Provide the (x, y) coordinate of the cell's center where the given text is located.  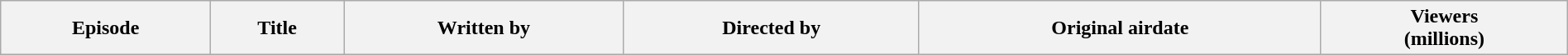
Directed by (771, 28)
Written by (485, 28)
Original airdate (1120, 28)
Viewers(millions) (1444, 28)
Episode (106, 28)
Title (278, 28)
